Detect which cell encompasses the target text, then output its (x, y) center coordinate. 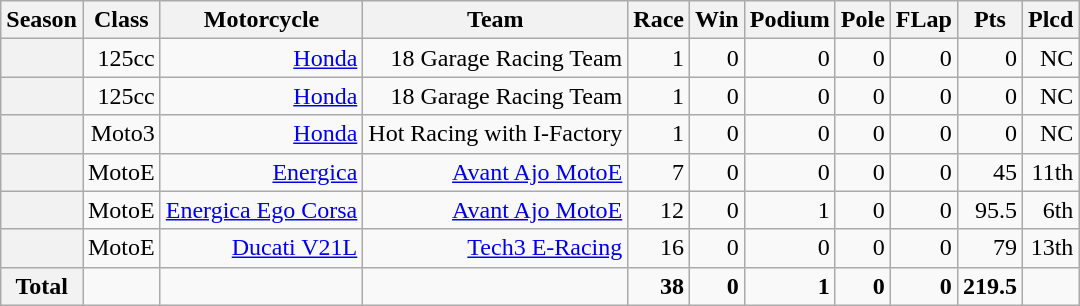
Energica (262, 172)
95.5 (990, 210)
Season (42, 20)
Hot Racing with I-Factory (496, 134)
13th (1050, 248)
11th (1050, 172)
Energica Ego Corsa (262, 210)
Motorcycle (262, 20)
Ducati V21L (262, 248)
FLap (924, 20)
Pts (990, 20)
Moto3 (121, 134)
Pole (862, 20)
38 (659, 286)
219.5 (990, 286)
6th (1050, 210)
12 (659, 210)
16 (659, 248)
Team (496, 20)
Total (42, 286)
Class (121, 20)
Race (659, 20)
45 (990, 172)
79 (990, 248)
Win (718, 20)
Tech3 E-Racing (496, 248)
7 (659, 172)
Podium (790, 20)
Plcd (1050, 20)
